Return (x, y) of the center of cell containing provided text 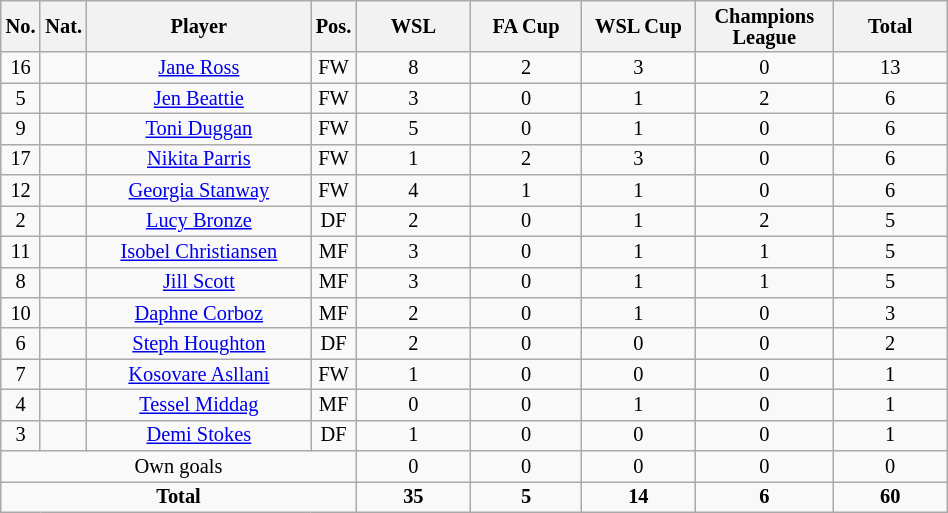
Isobel Christiansen (199, 252)
7 (21, 374)
13 (890, 68)
Nikita Parris (199, 160)
12 (21, 190)
16 (21, 68)
11 (21, 252)
No. (21, 26)
Player (199, 26)
Jen Beattie (199, 98)
9 (21, 128)
Jill Scott (199, 282)
Tessel Middag (199, 404)
FA Cup (526, 26)
10 (21, 312)
Toni Duggan (199, 128)
14 (638, 496)
Champions League (764, 26)
Kosovare Asllani (199, 374)
35 (413, 496)
Lucy Bronze (199, 220)
60 (890, 496)
Nat. (63, 26)
WSL (413, 26)
Jane Ross (199, 68)
17 (21, 160)
Own goals (178, 466)
Georgia Stanway (199, 190)
Pos. (334, 26)
WSL Cup (638, 26)
Steph Houghton (199, 344)
Daphne Corboz (199, 312)
Demi Stokes (199, 436)
